Capture the cell that displays the provided text and extract its [x, y] central coordinate. 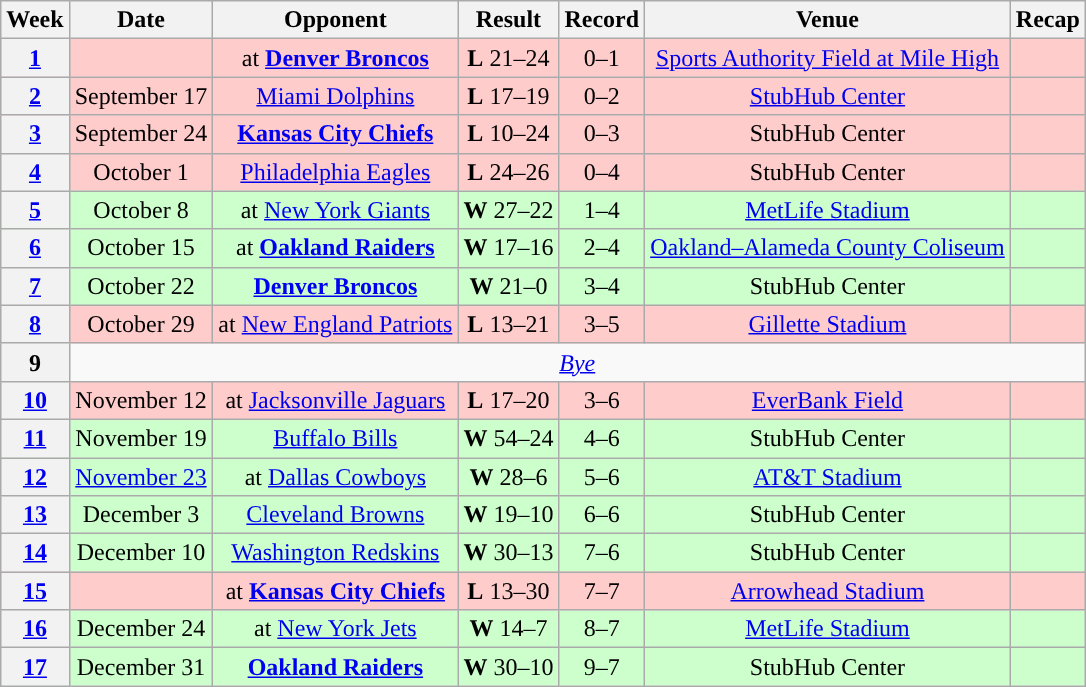
December 10 [141, 553]
November 23 [141, 477]
L 13–30 [508, 591]
7–7 [602, 591]
11 [35, 438]
4–6 [602, 438]
8–7 [602, 629]
Result [508, 20]
3–4 [602, 286]
3–6 [602, 400]
7–6 [602, 553]
at Kansas City Chiefs [336, 591]
13 [35, 515]
10 [35, 400]
at Jacksonville Jaguars [336, 400]
October 29 [141, 324]
October 8 [141, 210]
December 31 [141, 667]
November 19 [141, 438]
at New York Giants [336, 210]
W 14–7 [508, 629]
at Denver Broncos [336, 58]
at New England Patriots [336, 324]
3 [35, 134]
Record [602, 20]
at Dallas Cowboys [336, 477]
L 21–24 [508, 58]
Oakland–Alameda County Coliseum [828, 248]
Opponent [336, 20]
October 1 [141, 172]
Buffalo Bills [336, 438]
17 [35, 667]
15 [35, 591]
9–7 [602, 667]
Gillette Stadium [828, 324]
Week [35, 20]
W 30–10 [508, 667]
14 [35, 553]
W 19–10 [508, 515]
Recap [1048, 20]
Washington Redskins [336, 553]
Cleveland Browns [336, 515]
0–4 [602, 172]
W 21–0 [508, 286]
Denver Broncos [336, 286]
16 [35, 629]
October 22 [141, 286]
October 15 [141, 248]
8 [35, 324]
Kansas City Chiefs [336, 134]
6 [35, 248]
September 17 [141, 96]
W 17–16 [508, 248]
7 [35, 286]
L 13–21 [508, 324]
L 24–26 [508, 172]
at New York Jets [336, 629]
W 27–22 [508, 210]
Bye [577, 362]
W 54–24 [508, 438]
6–6 [602, 515]
0–3 [602, 134]
1 [35, 58]
1–4 [602, 210]
Arrowhead Stadium [828, 591]
0–2 [602, 96]
L 17–20 [508, 400]
2–4 [602, 248]
5–6 [602, 477]
November 12 [141, 400]
Oakland Raiders [336, 667]
5 [35, 210]
Venue [828, 20]
L 10–24 [508, 134]
12 [35, 477]
September 24 [141, 134]
9 [35, 362]
Sports Authority Field at Mile High [828, 58]
EverBank Field [828, 400]
Miami Dolphins [336, 96]
3–5 [602, 324]
Date [141, 20]
4 [35, 172]
0–1 [602, 58]
W 28–6 [508, 477]
December 3 [141, 515]
2 [35, 96]
December 24 [141, 629]
L 17–19 [508, 96]
W 30–13 [508, 553]
at Oakland Raiders [336, 248]
Philadelphia Eagles [336, 172]
AT&T Stadium [828, 477]
